Identify which cell holds the provided text, then report its [X, Y] central coordinate. 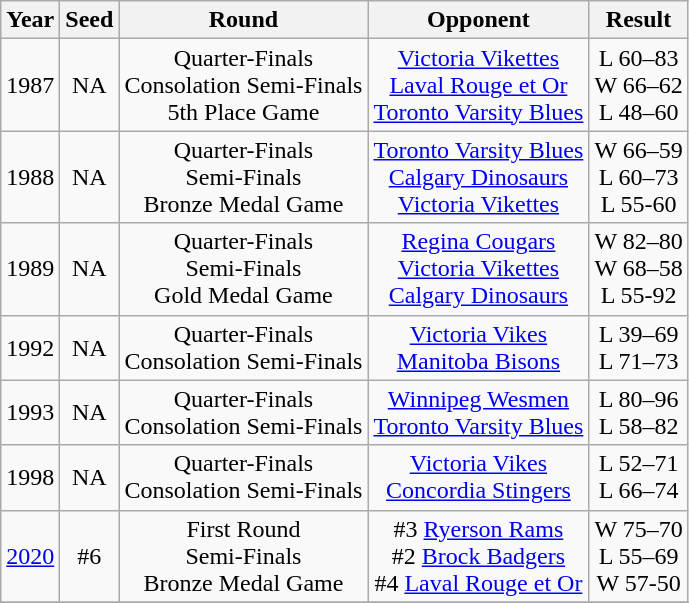
L 39–69L 71–73 [638, 348]
Winnipeg WesmenToronto Varsity Blues [478, 412]
2020 [30, 556]
First RoundSemi-Finals Bronze Medal Game [244, 556]
W 75–70L 55–69W 57-50 [638, 556]
Result [638, 20]
#3 Ryerson Rams#2 Brock Badgers#4 Laval Rouge et Or [478, 556]
1989 [30, 269]
Regina CougarsVictoria VikettesCalgary Dinosaurs [478, 269]
Seed [90, 20]
#6 [90, 556]
Victoria VikettesLaval Rouge et OrToronto Varsity Blues [478, 85]
W 82–80W 68–58L 55-92 [638, 269]
1993 [30, 412]
L 60–83W 66–62L 48–60 [638, 85]
1987 [30, 85]
Victoria VikesConcordia Stingers [478, 478]
1988 [30, 177]
1992 [30, 348]
L 80–96L 58–82 [638, 412]
Quarter-FinalsSemi-FinalsBronze Medal Game [244, 177]
Opponent [478, 20]
W 66–59L 60–73L 55-60 [638, 177]
Quarter-FinalsSemi-FinalsGold Medal Game [244, 269]
Victoria VikesManitoba Bisons [478, 348]
1998 [30, 478]
Quarter-FinalsConsolation Semi-Finals5th Place Game [244, 85]
L 52–71L 66–74 [638, 478]
Toronto Varsity BluesCalgary DinosaursVictoria Vikettes [478, 177]
Round [244, 20]
Year [30, 20]
